Output the (x, y) coordinate of the center of the cell containing the given text.  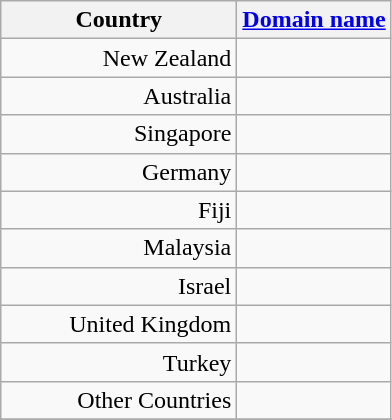
Other Countries (119, 400)
Domain name (314, 20)
Singapore (119, 134)
Fiji (119, 210)
Country (119, 20)
Israel (119, 286)
Australia (119, 96)
Turkey (119, 362)
Malaysia (119, 248)
Germany (119, 172)
United Kingdom (119, 324)
New Zealand (119, 58)
